Extract the (X, Y) coordinate from the center of the cell holding the provided text.  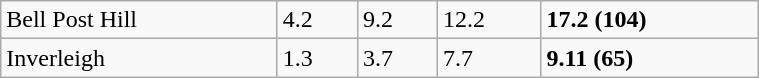
17.2 (104) (650, 20)
7.7 (489, 58)
1.3 (317, 58)
Inverleigh (140, 58)
12.2 (489, 20)
3.7 (397, 58)
4.2 (317, 20)
9.11 (65) (650, 58)
Bell Post Hill (140, 20)
9.2 (397, 20)
